Return [x, y] of the center of cell containing provided text 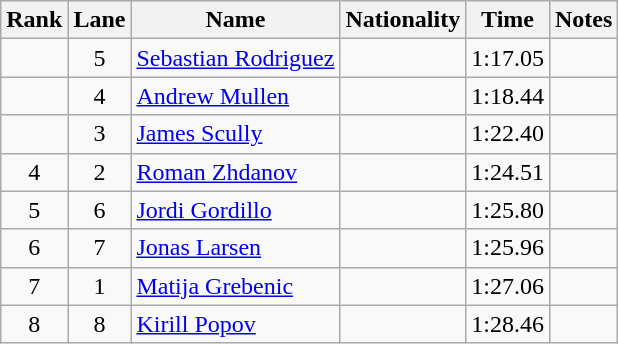
1:17.05 [508, 58]
Roman Zhdanov [236, 172]
1 [100, 286]
1:18.44 [508, 96]
1:22.40 [508, 134]
Andrew Mullen [236, 96]
2 [100, 172]
Sebastian Rodriguez [236, 58]
Time [508, 20]
Lane [100, 20]
1:27.06 [508, 286]
Nationality [403, 20]
1:28.46 [508, 324]
1:25.80 [508, 210]
3 [100, 134]
Rank [34, 20]
Name [236, 20]
1:24.51 [508, 172]
James Scully [236, 134]
Matija Grebenic [236, 286]
Jonas Larsen [236, 248]
1:25.96 [508, 248]
Jordi Gordillo [236, 210]
Notes [583, 20]
Kirill Popov [236, 324]
